Search for the cell housing the specified text and yield its [X, Y] center coordinate. 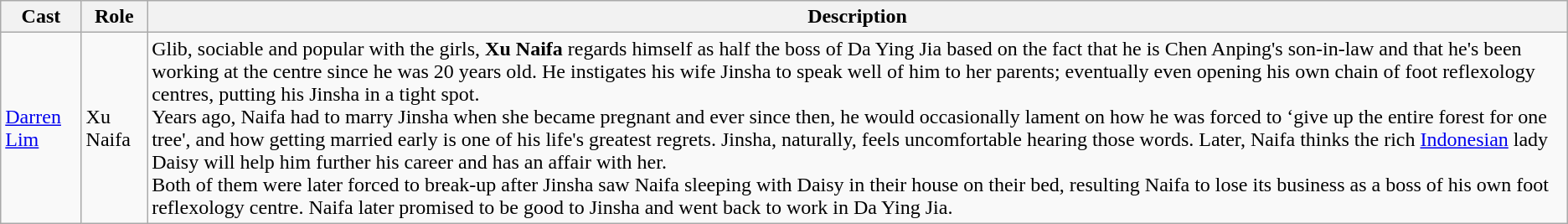
Xu Naifa [114, 128]
Description [858, 17]
Role [114, 17]
Cast [41, 17]
Darren Lim [41, 128]
